Return the [X, Y] coordinate for the center point of the cell that contains the specified text.  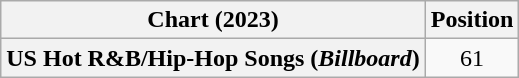
Chart (2023) [213, 20]
US Hot R&B/Hip-Hop Songs (Billboard) [213, 58]
61 [472, 58]
Position [472, 20]
